Capture the cell that displays the provided text and extract its [x, y] central coordinate. 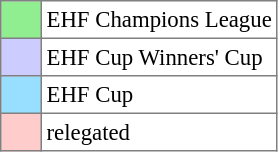
EHF Cup [159, 95]
EHF Cup Winners' Cup [159, 57]
EHF Champions League [159, 20]
relegated [159, 132]
